Detect which cell encompasses the target text, then output its [x, y] center coordinate. 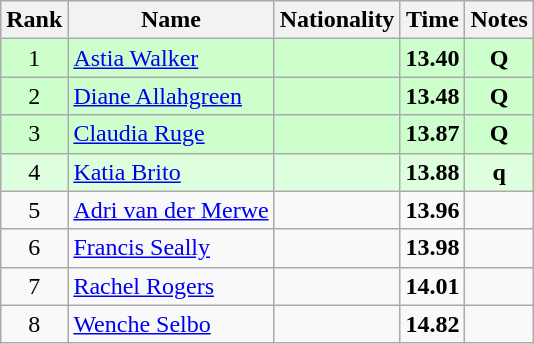
13.87 [432, 134]
Astia Walker [171, 58]
14.82 [432, 324]
Rachel Rogers [171, 286]
3 [34, 134]
Claudia Ruge [171, 134]
8 [34, 324]
13.98 [432, 248]
Time [432, 20]
Diane Allahgreen [171, 96]
13.40 [432, 58]
Nationality [337, 20]
Notes [499, 20]
13.48 [432, 96]
2 [34, 96]
14.01 [432, 286]
Wenche Selbo [171, 324]
7 [34, 286]
1 [34, 58]
q [499, 172]
Name [171, 20]
13.88 [432, 172]
5 [34, 210]
Adri van der Merwe [171, 210]
Katia Brito [171, 172]
13.96 [432, 210]
Rank [34, 20]
Francis Seally [171, 248]
4 [34, 172]
6 [34, 248]
